Capture the cell that displays the provided text and extract its [X, Y] central coordinate. 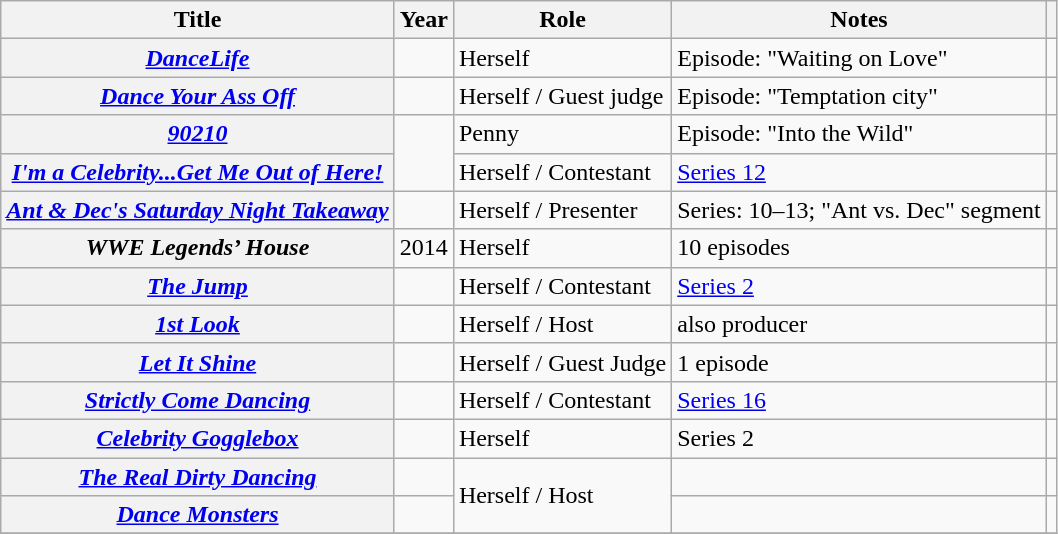
Let It Shine [198, 362]
Dance Monsters [198, 515]
Herself / Presenter [562, 210]
Series: 10–13; "Ant vs. Dec" segment [860, 210]
Episode: "Temptation city" [860, 96]
also producer [860, 324]
Strictly Come Dancing [198, 400]
90210 [198, 134]
Ant & Dec's Saturday Night Takeaway [198, 210]
Penny [562, 134]
DanceLife [198, 58]
WWE Legends’ House [198, 248]
1 episode [860, 362]
2014 [424, 248]
The Jump [198, 286]
Series 16 [860, 400]
Episode: "Into the Wild" [860, 134]
Role [562, 20]
I'm a Celebrity...Get Me Out of Here! [198, 172]
1st Look [198, 324]
Series 12 [860, 172]
Herself / Guest Judge [562, 362]
Celebrity Gogglebox [198, 438]
The Real Dirty Dancing [198, 477]
Episode: "Waiting on Love" [860, 58]
Dance Your Ass Off [198, 96]
Title [198, 20]
Herself / Guest judge [562, 96]
10 episodes [860, 248]
Notes [860, 20]
Year [424, 20]
